Locate the cell with the specified text and output its [X, Y] center coordinate. 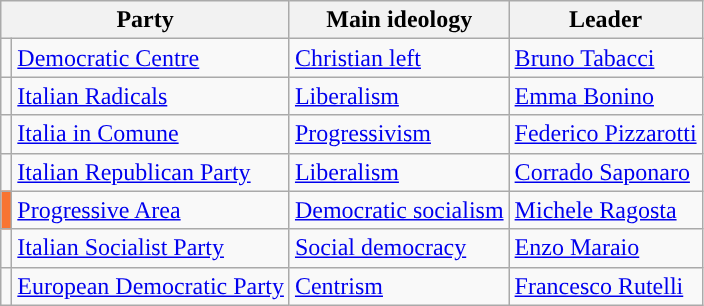
Italia in Comune [151, 134]
Progressivism [399, 134]
Social democracy [399, 248]
Progressive Area [151, 210]
Italian Radicals [151, 96]
Bruno Tabacci [606, 58]
Democratic Centre [151, 58]
Party [146, 20]
Michele Ragosta [606, 210]
Italian Socialist Party [151, 248]
Main ideology [399, 20]
Italian Republican Party [151, 172]
Christian left [399, 58]
Federico Pizzarotti [606, 134]
Emma Bonino [606, 96]
Francesco Rutelli [606, 286]
Centrism [399, 286]
Enzo Maraio [606, 248]
Leader [606, 20]
Democratic socialism [399, 210]
Corrado Saponaro [606, 172]
European Democratic Party [151, 286]
